For the text-containing cell, return its midpoint in (x, y) coordinate format. 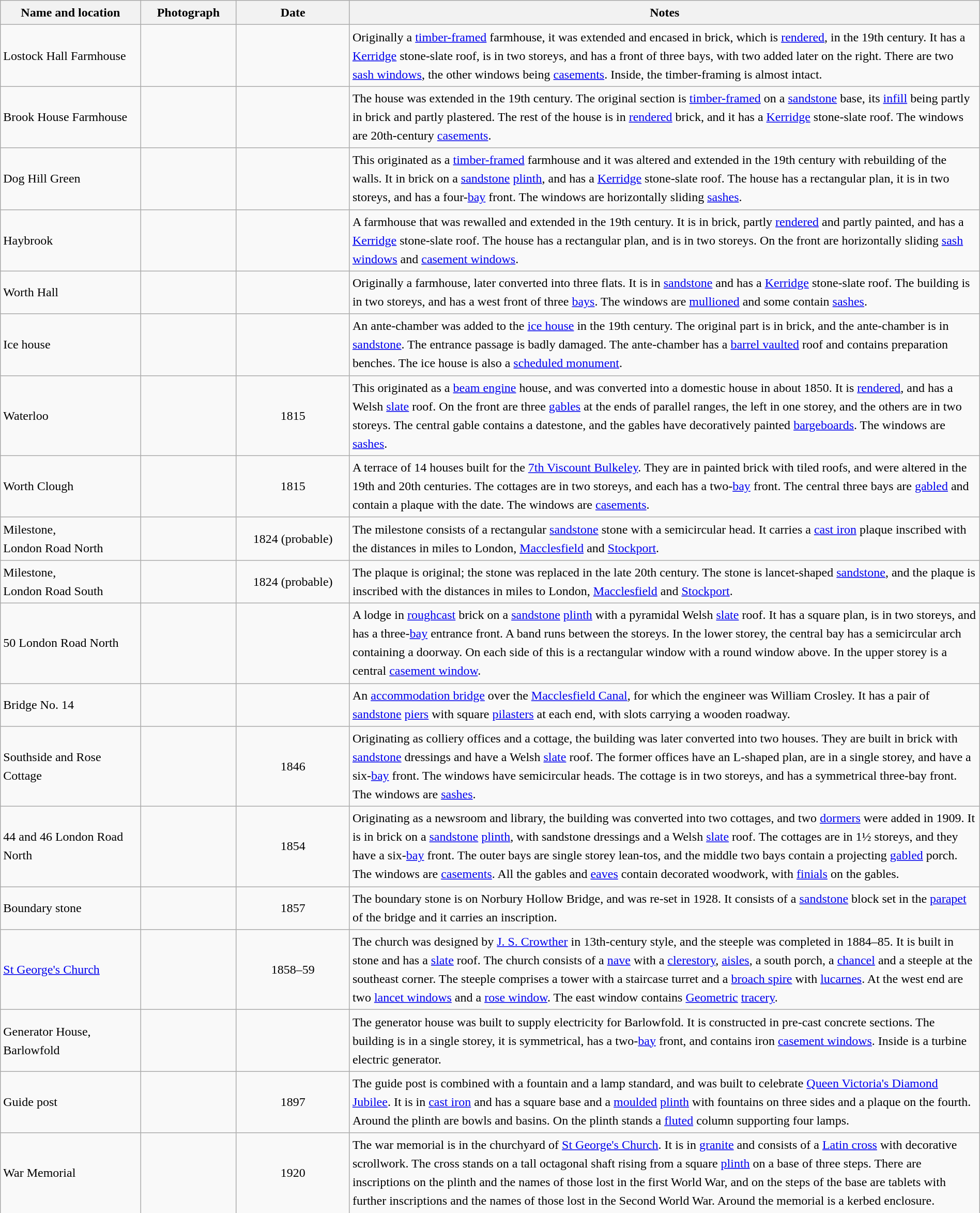
Bridge No. 14 (70, 705)
Date (293, 12)
Ice house (70, 344)
1846 (293, 766)
50 London Road North (70, 643)
1857 (293, 908)
Milestone,London Road South (70, 581)
War Memorial (70, 1173)
1854 (293, 847)
Southside and Rose Cottage (70, 766)
Guide post (70, 1102)
Lostock Hall Farmhouse (70, 56)
Generator House, Barlowfold (70, 1040)
1858–59 (293, 970)
44 and 46 London Road North (70, 847)
Name and location (70, 12)
Photograph (188, 12)
1920 (293, 1173)
Worth Hall (70, 293)
1897 (293, 1102)
Waterloo (70, 416)
Haybrook (70, 240)
Milestone,London Road North (70, 539)
Notes (665, 12)
Worth Clough (70, 486)
St George's Church (70, 970)
Boundary stone (70, 908)
Dog Hill Green (70, 179)
Brook House Farmhouse (70, 117)
